For the text-containing cell, return its midpoint in [x, y] coordinate format. 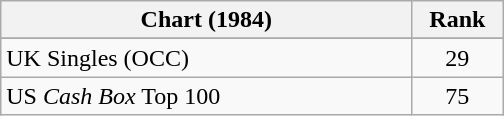
UK Singles (OCC) [206, 58]
75 [458, 96]
US Cash Box Top 100 [206, 96]
Rank [458, 20]
Chart (1984) [206, 20]
29 [458, 58]
